Identify which cell holds the provided text, then report its (X, Y) central coordinate. 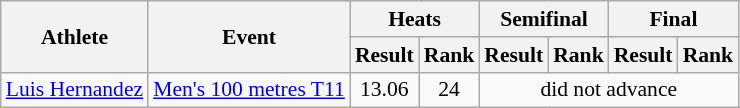
Event (249, 36)
Heats (414, 19)
24 (450, 90)
Luis Hernandez (74, 90)
Men's 100 metres T11 (249, 90)
Final (674, 19)
Athlete (74, 36)
Semifinal (544, 19)
13.06 (384, 90)
did not advance (608, 90)
